Pinpoint the cell where the given text exists, returning its [x, y] midpoint coordinate. 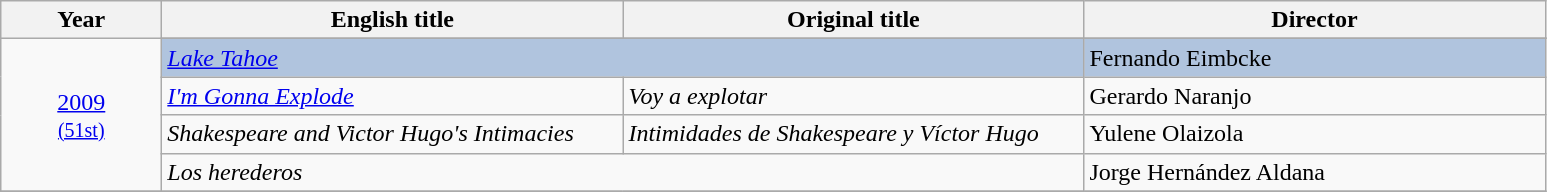
Intimidades de Shakespeare y Víctor Hugo [854, 134]
Year [82, 20]
Shakespeare and Victor Hugo's Intimacies [392, 134]
Lake Tahoe [623, 58]
Director [1314, 20]
Fernando Eimbcke [1314, 58]
I'm Gonna Explode [392, 96]
Original title [854, 20]
Jorge Hernández Aldana [1314, 172]
Yulene Olaizola [1314, 134]
English title [392, 20]
Gerardo Naranjo [1314, 96]
2009(51st) [82, 115]
Voy a explotar [854, 96]
Los herederos [623, 172]
